Return (x, y) of the center of cell containing provided text 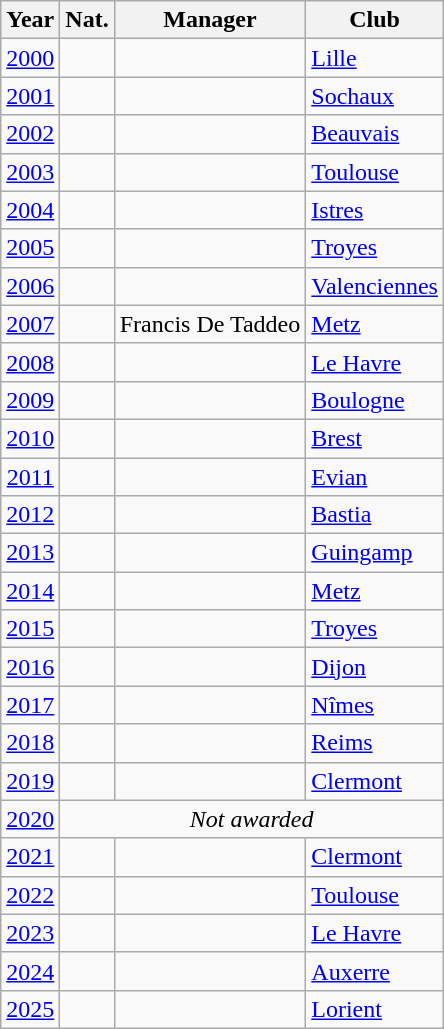
2016 (30, 667)
2022 (30, 895)
2003 (30, 172)
Manager (210, 20)
2020 (30, 819)
2006 (30, 286)
2023 (30, 933)
Auxerre (375, 971)
2007 (30, 324)
Club (375, 20)
2005 (30, 248)
2008 (30, 362)
Valenciennes (375, 286)
Year (30, 20)
2025 (30, 1009)
2021 (30, 857)
Beauvais (375, 134)
2010 (30, 438)
Boulogne (375, 400)
Guingamp (375, 553)
2000 (30, 58)
2011 (30, 477)
Lorient (375, 1009)
2001 (30, 96)
2024 (30, 971)
Sochaux (375, 96)
2004 (30, 210)
Lille (375, 58)
Nîmes (375, 705)
Francis De Taddeo (210, 324)
Nat. (87, 20)
2015 (30, 629)
Reims (375, 743)
Bastia (375, 515)
Brest (375, 438)
2014 (30, 591)
Dijon (375, 667)
Evian (375, 477)
2019 (30, 781)
Istres (375, 210)
2002 (30, 134)
2013 (30, 553)
Not awarded (252, 819)
2012 (30, 515)
2018 (30, 743)
2009 (30, 400)
2017 (30, 705)
